Extract the [X, Y] coordinate from the center of the cell holding the provided text.  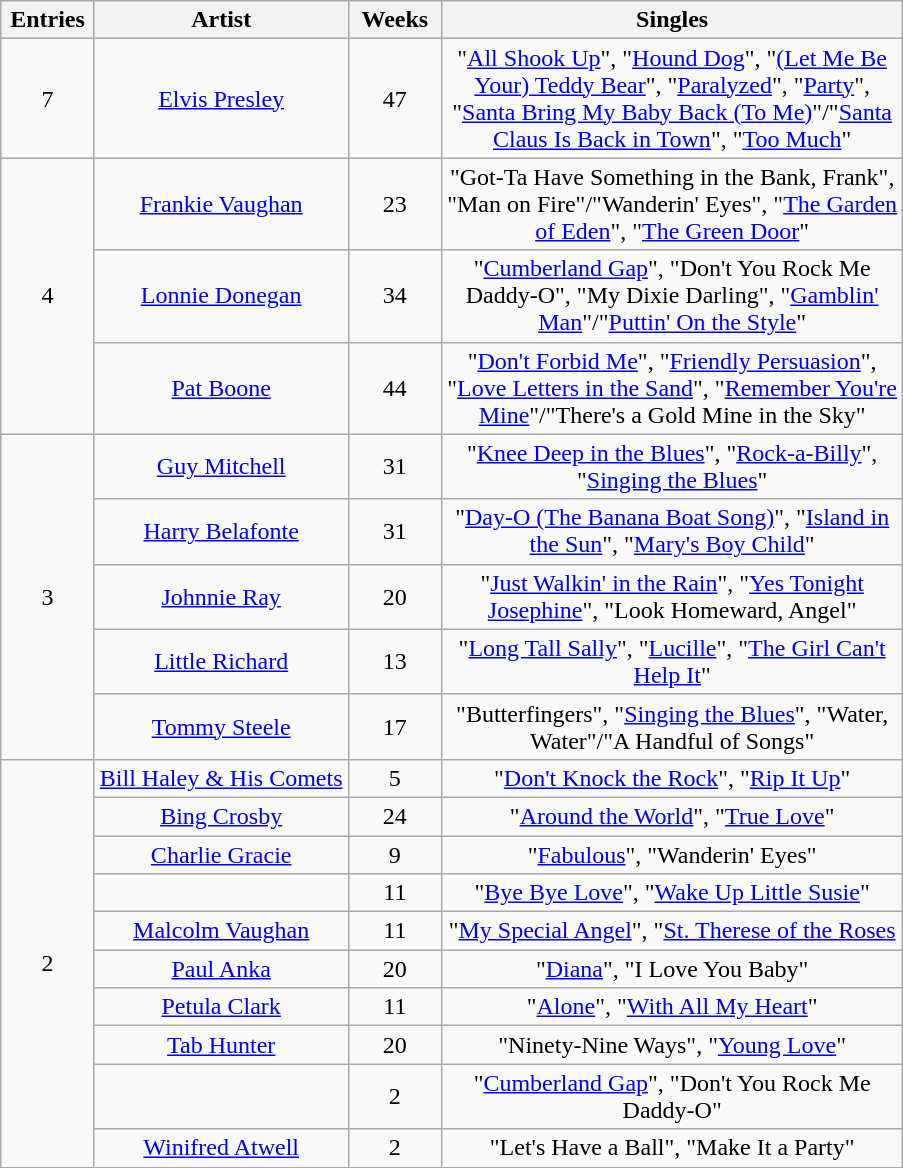
"Butterfingers", "Singing the Blues", "Water, Water"/"A Handful of Songs" [672, 726]
"Bye Bye Love", "Wake Up Little Susie" [672, 893]
"Long Tall Sally", "Lucille", "The Girl Can't Help It" [672, 662]
44 [395, 388]
Winifred Atwell [221, 1148]
"Cumberland Gap", "Don't You Rock Me Daddy-O", "My Dixie Darling", "Gamblin' Man"/"Puttin' On the Style" [672, 296]
Paul Anka [221, 969]
Little Richard [221, 662]
Tab Hunter [221, 1045]
Bill Haley & His Comets [221, 778]
Harry Belafonte [221, 532]
Frankie Vaughan [221, 204]
13 [395, 662]
"My Special Angel", "St. Therese of the Roses [672, 931]
Elvis Presley [221, 98]
"Fabulous", "Wanderin' Eyes" [672, 855]
Johnnie Ray [221, 596]
5 [395, 778]
"Let's Have a Ball", "Make It a Party" [672, 1148]
"Around the World", "True Love" [672, 816]
Weeks [395, 20]
"Diana", "I Love You Baby" [672, 969]
17 [395, 726]
"Alone", "With All My Heart" [672, 1007]
"Ninety-Nine Ways", "Young Love" [672, 1045]
Pat Boone [221, 388]
7 [48, 98]
24 [395, 816]
"Don't Knock the Rock", "Rip It Up" [672, 778]
Lonnie Donegan [221, 296]
"Cumberland Gap", "Don't You Rock Me Daddy-O" [672, 1096]
23 [395, 204]
"Don't Forbid Me", "Friendly Persuasion", "Love Letters in the Sand", "Remember You're Mine"/"There's a Gold Mine in the Sky" [672, 388]
Entries [48, 20]
"Got-Ta Have Something in the Bank, Frank", "Man on Fire"/"Wanderin' Eyes", "The Garden of Eden", "The Green Door" [672, 204]
47 [395, 98]
4 [48, 296]
Singles [672, 20]
34 [395, 296]
"Knee Deep in the Blues", "Rock-a-Billy", "Singing the Blues" [672, 466]
3 [48, 596]
Tommy Steele [221, 726]
Artist [221, 20]
Petula Clark [221, 1007]
"Day-O (The Banana Boat Song)", "Island in the Sun", "Mary's Boy Child" [672, 532]
Bing Crosby [221, 816]
Guy Mitchell [221, 466]
Charlie Gracie [221, 855]
9 [395, 855]
Malcolm Vaughan [221, 931]
"Just Walkin' in the Rain", "Yes Tonight Josephine", "Look Homeward, Angel" [672, 596]
